Scan for the cell matching the given text and deliver its (x, y) coordinate at center. 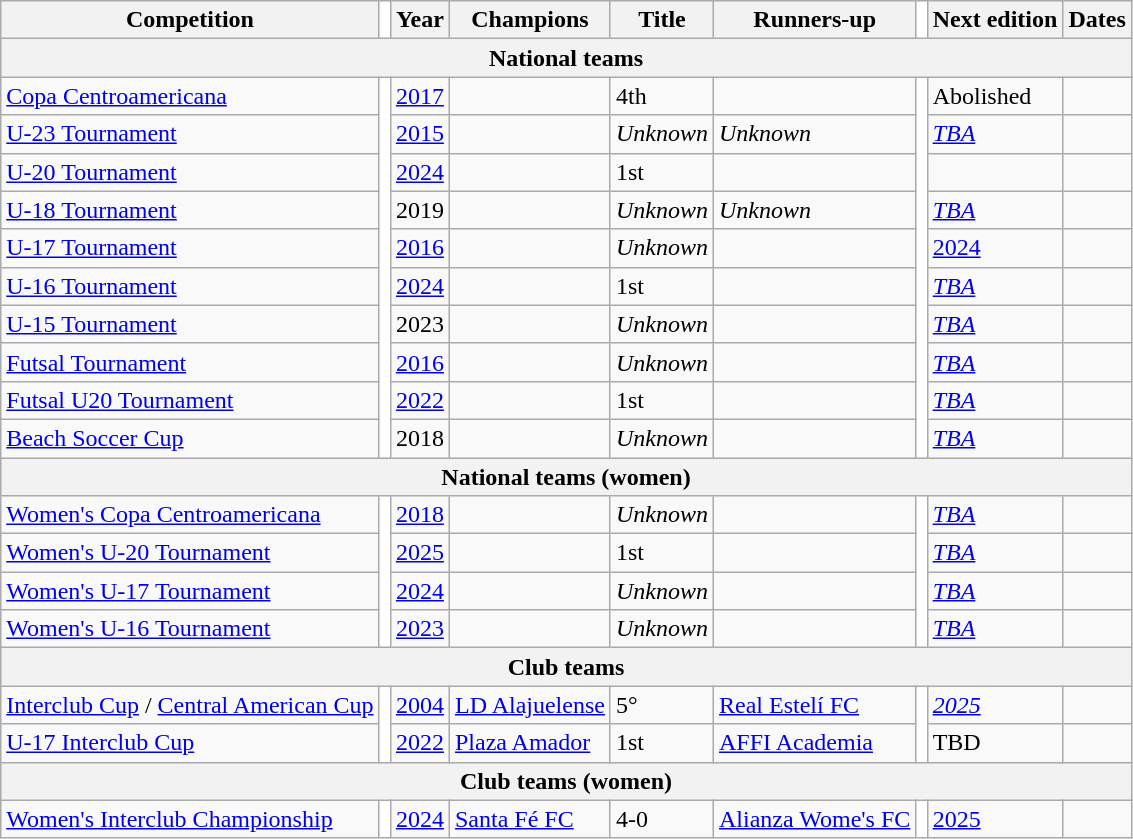
National teams (women) (566, 477)
U-17 Tournament (190, 248)
U-16 Tournament (190, 286)
TBD (995, 743)
Real Estelí FC (815, 705)
AFFI Academia (815, 743)
Interclub Cup / Central American Cup (190, 705)
Women's Copa Centroamericana (190, 515)
U-15 Tournament (190, 324)
Club teams (women) (566, 781)
Women's Interclub Championship (190, 819)
Santa Fé FC (530, 819)
Women's U-17 Tournament (190, 591)
Champions (530, 20)
Beach Soccer Cup (190, 438)
Club teams (566, 667)
2019 (420, 210)
Plaza Amador (530, 743)
Next edition (995, 20)
5° (662, 705)
LD Alajuelense (530, 705)
Runners-up (815, 20)
Dates (1097, 20)
Year (420, 20)
Competition (190, 20)
4th (662, 96)
Alianza Wome's FC (815, 819)
4-0 (662, 819)
National teams (566, 58)
U-23 Tournament (190, 134)
Futsal Tournament (190, 362)
Women's U-20 Tournament (190, 553)
Women's U-16 Tournament (190, 629)
Abolished (995, 96)
Title (662, 20)
2015 (420, 134)
Copa Centroamericana (190, 96)
2004 (420, 705)
U-18 Tournament (190, 210)
Futsal U20 Tournament (190, 400)
2017 (420, 96)
U-20 Tournament (190, 172)
U-17 Interclub Cup (190, 743)
